Capture the cell that displays the provided text and extract its [x, y] central coordinate. 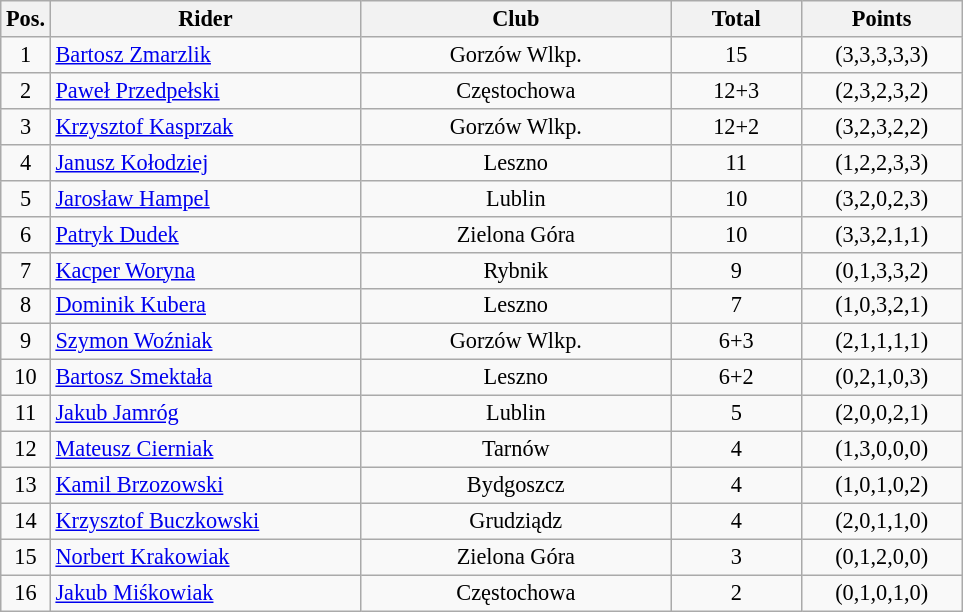
(2,3,2,3,2) [881, 90]
(1,0,3,2,1) [881, 306]
12+2 [736, 126]
Bartosz Smektała [205, 378]
(0,1,2,0,0) [881, 557]
Norbert Krakowiak [205, 557]
13 [26, 485]
(2,1,1,1,1) [881, 342]
6+2 [736, 378]
Janusz Kołodziej [205, 162]
Kacper Woryna [205, 270]
(0,1,3,3,2) [881, 270]
Total [736, 19]
Jakub Jamróg [205, 414]
Jakub Miśkowiak [205, 593]
(2,0,0,2,1) [881, 414]
14 [26, 521]
1 [26, 55]
Rybnik [516, 270]
Points [881, 19]
Kamil Brzozowski [205, 485]
(3,2,0,2,3) [881, 198]
Krzysztof Buczkowski [205, 521]
Szymon Woźniak [205, 342]
Tarnów [516, 450]
16 [26, 593]
6 [26, 234]
(3,2,3,2,2) [881, 126]
(0,1,0,1,0) [881, 593]
Dominik Kubera [205, 306]
Rider [205, 19]
Paweł Przedpełski [205, 90]
Grudziądz [516, 521]
Mateusz Cierniak [205, 450]
12+3 [736, 90]
(3,3,3,3,3) [881, 55]
Club [516, 19]
Patryk Dudek [205, 234]
Pos. [26, 19]
8 [26, 306]
(0,2,1,0,3) [881, 378]
(1,2,2,3,3) [881, 162]
Bydgoszcz [516, 485]
6+3 [736, 342]
(2,0,1,1,0) [881, 521]
Jarosław Hampel [205, 198]
(3,3,2,1,1) [881, 234]
(1,3,0,0,0) [881, 450]
(1,0,1,0,2) [881, 485]
Krzysztof Kasprzak [205, 126]
Bartosz Zmarzlik [205, 55]
12 [26, 450]
